Detect which cell encompasses the target text, then output its (X, Y) center coordinate. 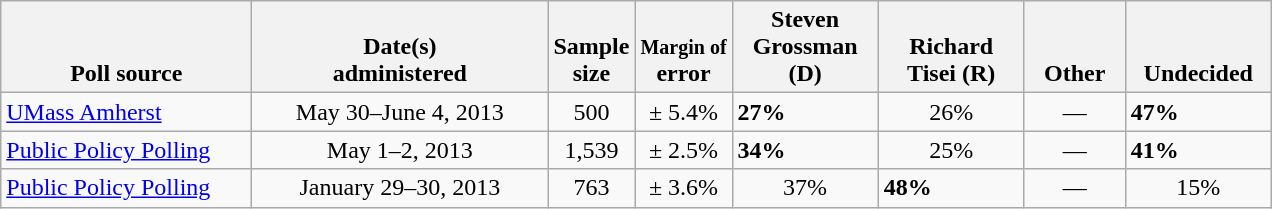
± 2.5% (684, 150)
500 (592, 112)
StevenGrossman (D) (805, 47)
26% (951, 112)
34% (805, 150)
41% (1198, 150)
1,539 (592, 150)
± 5.4% (684, 112)
47% (1198, 112)
763 (592, 188)
Margin oferror (684, 47)
48% (951, 188)
25% (951, 150)
37% (805, 188)
Poll source (126, 47)
UMass Amherst (126, 112)
May 1–2, 2013 (400, 150)
January 29–30, 2013 (400, 188)
RichardTisei (R) (951, 47)
15% (1198, 188)
Other (1074, 47)
Date(s)administered (400, 47)
± 3.6% (684, 188)
May 30–June 4, 2013 (400, 112)
27% (805, 112)
Undecided (1198, 47)
Samplesize (592, 47)
